Locate the cell with the specified text and output its [x, y] center coordinate. 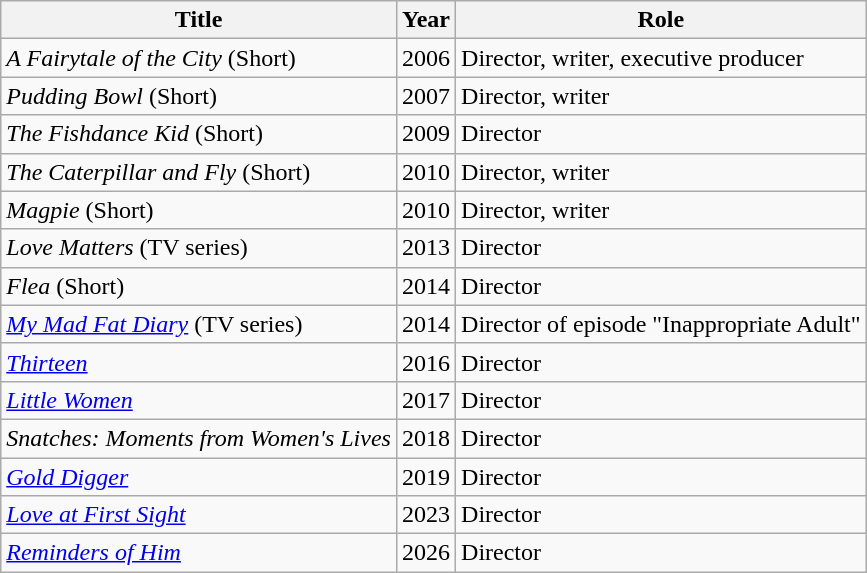
2023 [426, 515]
Reminders of Him [199, 553]
Little Women [199, 400]
Role [662, 20]
My Mad Fat Diary (TV series) [199, 324]
Gold Digger [199, 477]
Love at First Sight [199, 515]
Year [426, 20]
2016 [426, 362]
2018 [426, 438]
Thirteen [199, 362]
2017 [426, 400]
2026 [426, 553]
Title [199, 20]
Pudding Bowl (Short) [199, 96]
Snatches: Moments from Women's Lives [199, 438]
2013 [426, 248]
Love Matters (TV series) [199, 248]
2006 [426, 58]
Magpie (Short) [199, 210]
Flea (Short) [199, 286]
A Fairytale of the City (Short) [199, 58]
Director of episode "Inappropriate Adult" [662, 324]
The Fishdance Kid (Short) [199, 134]
The Caterpillar and Fly (Short) [199, 172]
2007 [426, 96]
2009 [426, 134]
2019 [426, 477]
Director, writer, executive producer [662, 58]
